Pinpoint the cell where the given text exists, returning its [X, Y] midpoint coordinate. 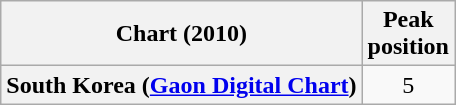
Peakposition [408, 34]
Chart (2010) [182, 34]
South Korea (Gaon Digital Chart) [182, 85]
5 [408, 85]
